From the cell containing the given text, extract its center point as [x, y] coordinate. 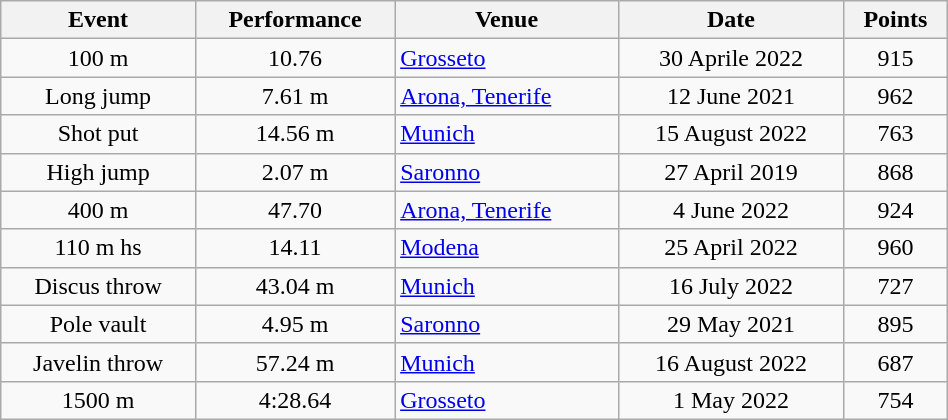
915 [896, 58]
754 [896, 400]
Modena [507, 248]
High jump [98, 172]
2.07 m [294, 172]
30 Aprile 2022 [730, 58]
15 August 2022 [730, 134]
47.70 [294, 210]
7.61 m [294, 96]
895 [896, 324]
763 [896, 134]
727 [896, 286]
10.76 [294, 58]
4.95 m [294, 324]
4 June 2022 [730, 210]
1 May 2022 [730, 400]
400 m [98, 210]
Performance [294, 20]
27 April 2019 [730, 172]
Discus throw [98, 286]
687 [896, 362]
14.56 m [294, 134]
4:28.64 [294, 400]
12 June 2021 [730, 96]
110 m hs [98, 248]
43.04 m [294, 286]
960 [896, 248]
868 [896, 172]
16 July 2022 [730, 286]
29 May 2021 [730, 324]
Long jump [98, 96]
924 [896, 210]
100 m [98, 58]
14.11 [294, 248]
25 April 2022 [730, 248]
1500 m [98, 400]
Event [98, 20]
Pole vault [98, 324]
962 [896, 96]
57.24 m [294, 362]
16 August 2022 [730, 362]
Date [730, 20]
Javelin throw [98, 362]
Points [896, 20]
Shot put [98, 134]
Venue [507, 20]
